From the cell containing the given text, extract its center point as [x, y] coordinate. 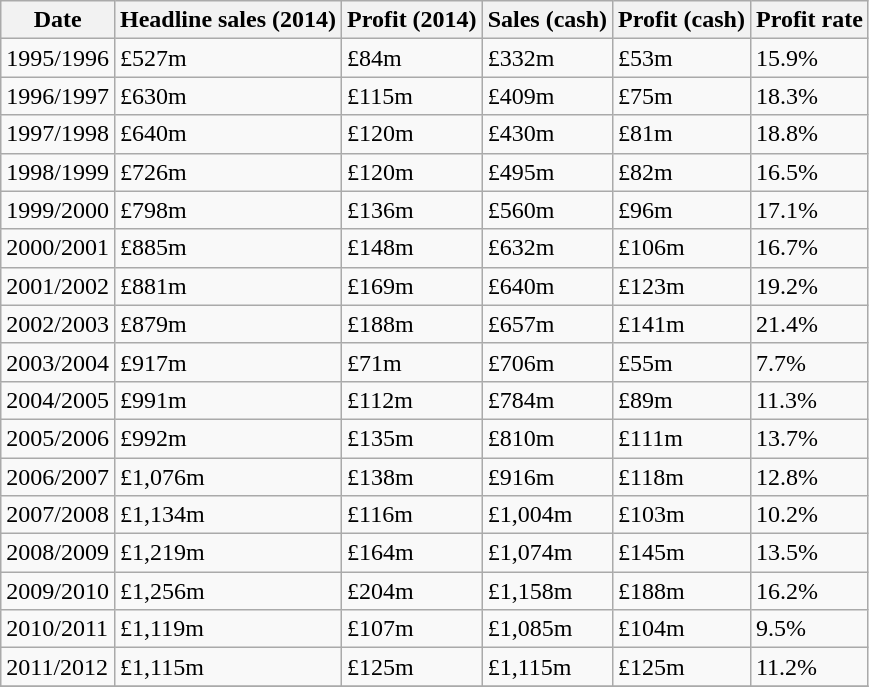
£84m [412, 58]
£96m [682, 210]
£1,158m [547, 591]
£169m [412, 286]
2005/2006 [58, 438]
2006/2007 [58, 477]
£992m [228, 438]
£136m [412, 210]
£916m [547, 477]
Profit (2014) [412, 20]
£726m [228, 172]
£116m [412, 515]
1995/1996 [58, 58]
£148m [412, 248]
Profit rate [809, 20]
12.8% [809, 477]
13.7% [809, 438]
13.5% [809, 553]
£1,119m [228, 629]
£55m [682, 362]
£81m [682, 134]
2002/2003 [58, 324]
£1,076m [228, 477]
£75m [682, 96]
19.2% [809, 286]
£112m [412, 400]
£82m [682, 172]
£527m [228, 58]
£118m [682, 477]
£115m [412, 96]
£71m [412, 362]
£706m [547, 362]
£885m [228, 248]
£657m [547, 324]
16.2% [809, 591]
Profit (cash) [682, 20]
1997/1998 [58, 134]
£430m [547, 134]
2009/2010 [58, 591]
2003/2004 [58, 362]
£123m [682, 286]
£810m [547, 438]
£632m [547, 248]
21.4% [809, 324]
£1,004m [547, 515]
2001/2002 [58, 286]
£1,219m [228, 553]
9.5% [809, 629]
£106m [682, 248]
11.3% [809, 400]
£1,256m [228, 591]
10.2% [809, 515]
£107m [412, 629]
£1,074m [547, 553]
£495m [547, 172]
£630m [228, 96]
11.2% [809, 667]
18.8% [809, 134]
£135m [412, 438]
£917m [228, 362]
Headline sales (2014) [228, 20]
£409m [547, 96]
£1,134m [228, 515]
£53m [682, 58]
7.7% [809, 362]
£991m [228, 400]
£104m [682, 629]
£145m [682, 553]
£784m [547, 400]
15.9% [809, 58]
1996/1997 [58, 96]
1999/2000 [58, 210]
18.3% [809, 96]
2007/2008 [58, 515]
Sales (cash) [547, 20]
£89m [682, 400]
£560m [547, 210]
16.7% [809, 248]
2000/2001 [58, 248]
£798m [228, 210]
£1,085m [547, 629]
2004/2005 [58, 400]
£103m [682, 515]
£879m [228, 324]
£204m [412, 591]
£164m [412, 553]
£111m [682, 438]
2008/2009 [58, 553]
£332m [547, 58]
£881m [228, 286]
Date [58, 20]
16.5% [809, 172]
£138m [412, 477]
17.1% [809, 210]
£141m [682, 324]
2011/2012 [58, 667]
1998/1999 [58, 172]
2010/2011 [58, 629]
